Extract the (x, y) coordinate from the center of the cell holding the provided text.  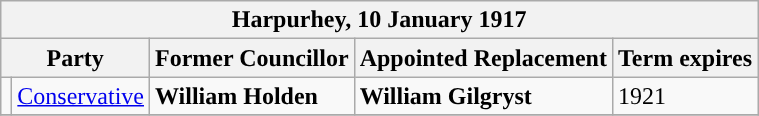
Former Councillor (252, 58)
1921 (684, 96)
Harpurhey, 10 January 1917 (380, 20)
Term expires (684, 58)
Party (76, 58)
Appointed Replacement (483, 58)
William Holden (252, 96)
William Gilgryst (483, 96)
Conservative (81, 96)
